Output the (X, Y) coordinate of the center of the cell containing the given text.  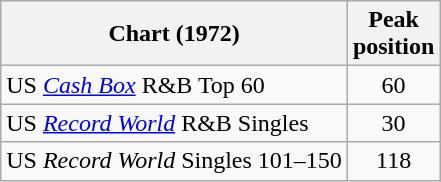
60 (393, 85)
30 (393, 123)
118 (393, 161)
Peakposition (393, 34)
US Record World R&B Singles (174, 123)
Chart (1972) (174, 34)
US Cash Box R&B Top 60 (174, 85)
US Record World Singles 101–150 (174, 161)
